Capture the cell that displays the provided text and extract its [x, y] central coordinate. 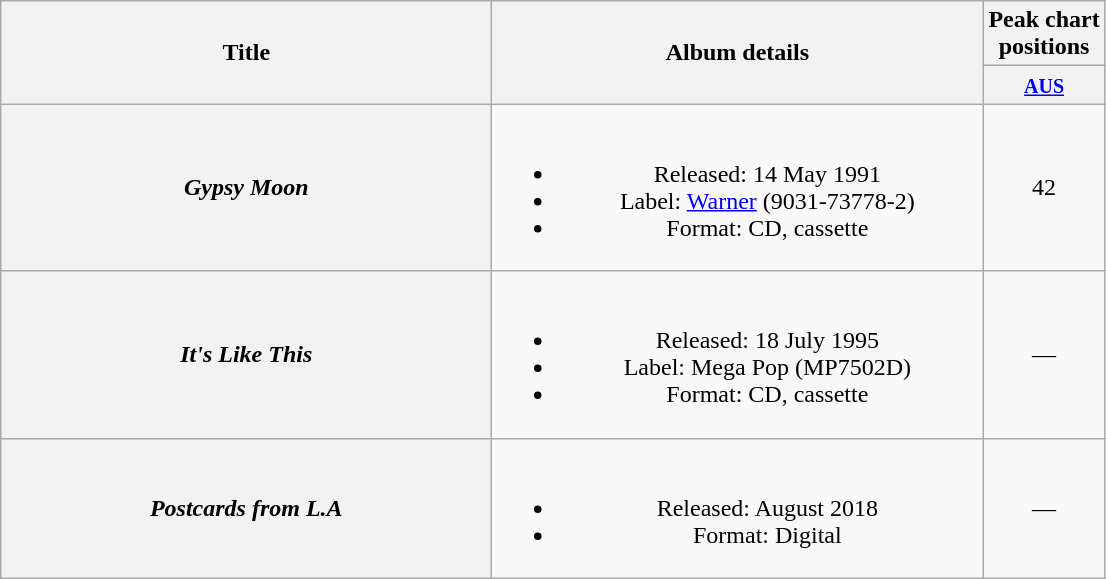
Gypsy Moon [246, 188]
Peak chartpositions [1044, 34]
AUS [1044, 85]
Released: August 2018Format: Digital [738, 508]
42 [1044, 188]
Released: 18 July 1995Label: Mega Pop (MP7502D)Format: CD, cassette [738, 354]
Postcards from L.A [246, 508]
Title [246, 52]
Released: 14 May 1991Label: Warner (9031-73778-2)Format: CD, cassette [738, 188]
Album details [738, 52]
It's Like This [246, 354]
